Return [x, y] of the center of cell containing provided text 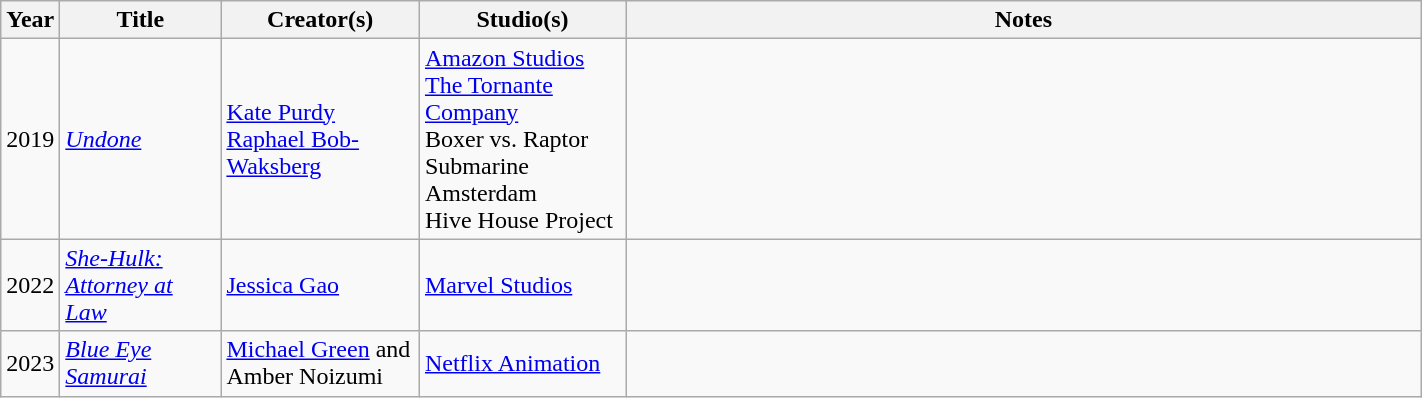
Jessica Gao [320, 285]
2019 [30, 139]
Undone [140, 139]
She-Hulk: Attorney at Law [140, 285]
Marvel Studios [522, 285]
Notes [1024, 20]
2023 [30, 364]
Netflix Animation [522, 364]
Blue Eye Samurai [140, 364]
Kate PurdyRaphael Bob-Waksberg [320, 139]
Michael Green and Amber Noizumi [320, 364]
Amazon StudiosThe Tornante CompanyBoxer vs. RaptorSubmarine AmsterdamHive House Project [522, 139]
Title [140, 20]
Studio(s) [522, 20]
Creator(s) [320, 20]
2022 [30, 285]
Year [30, 20]
